Determine the (x, y) coordinate at the center of the cell enclosing the given text.  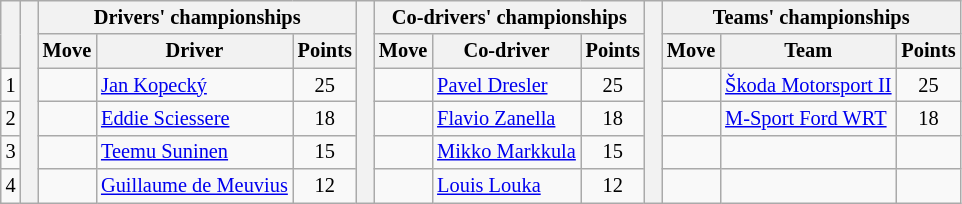
3 (11, 152)
Pavel Dresler (506, 85)
Guillaume de Meuvius (194, 186)
Team (808, 51)
Jan Kopecký (194, 85)
Teams' championships (812, 17)
Driver (194, 51)
Škoda Motorsport II (808, 85)
Flavio Zanella (506, 118)
Co-drivers' championships (510, 17)
Eddie Sciessere (194, 118)
Drivers' championships (198, 17)
Teemu Suninen (194, 152)
1 (11, 85)
2 (11, 118)
M-Sport Ford WRT (808, 118)
4 (11, 186)
Co-driver (506, 51)
Louis Louka (506, 186)
Mikko Markkula (506, 152)
